Capture the cell that displays the provided text and extract its (X, Y) central coordinate. 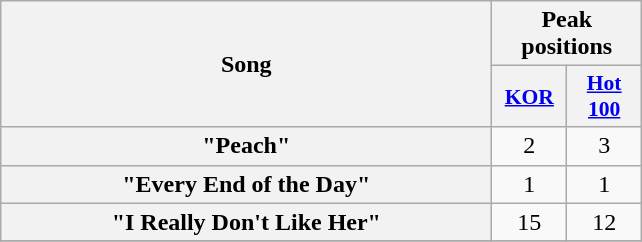
KOR (530, 96)
2 (530, 146)
Song (246, 64)
15 (530, 222)
"Every End of the Day" (246, 184)
"Peach" (246, 146)
Hot 100 (604, 96)
3 (604, 146)
12 (604, 222)
Peak positions (567, 34)
"I Really Don't Like Her" (246, 222)
